Scan for the cell matching the given text and deliver its [X, Y] coordinate at center. 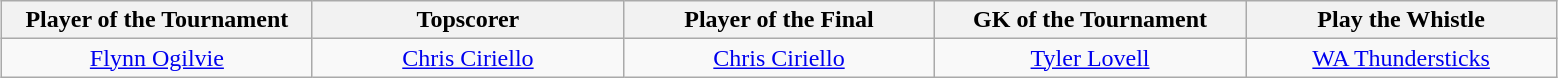
Player of the Final [778, 20]
Topscorer [468, 20]
Player of the Tournament [156, 20]
Tyler Lovell [1090, 58]
Flynn Ogilvie [156, 58]
Play the Whistle [1402, 20]
WA Thundersticks [1402, 58]
GK of the Tournament [1090, 20]
